Return [x, y] of the center of cell containing provided text 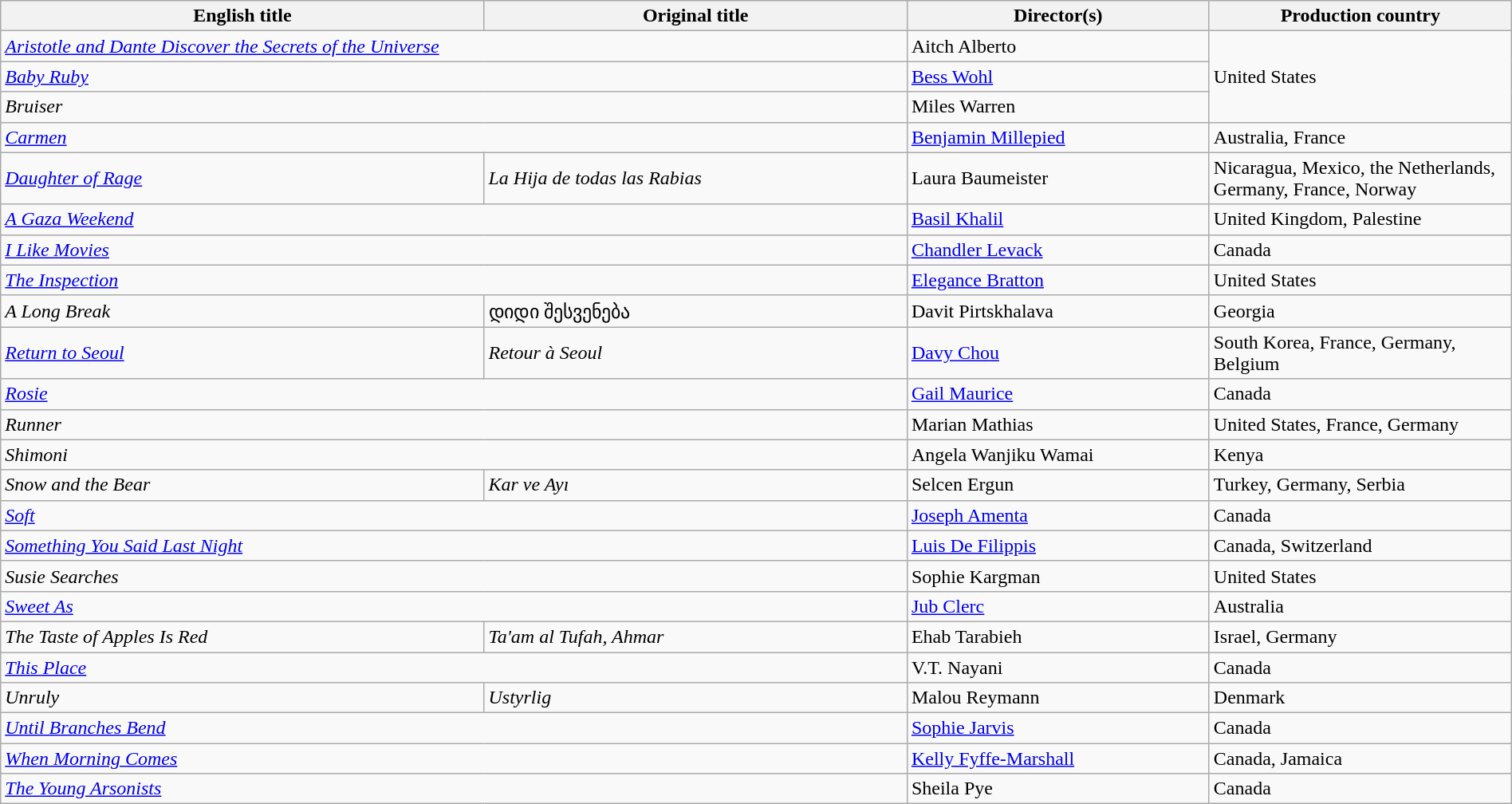
Shimoni [455, 455]
Laura Baumeister [1057, 179]
This Place [455, 668]
Rosie [455, 394]
I Like Movies [455, 250]
Aristotle and Dante Discover the Secrets of the Universe [455, 46]
Sweet As [455, 606]
Runner [455, 424]
Return to Seoul [242, 353]
Something You Said Last Night [455, 546]
V.T. Nayani [1057, 668]
Bruiser [455, 107]
დიდი შესვენება [695, 311]
Canada, Switzerland [1360, 546]
Miles Warren [1057, 107]
Luis De Filippis [1057, 546]
Retour à Seoul [695, 353]
Kar ve Ayı [695, 485]
Basil Khalil [1057, 219]
Elegance Bratton [1057, 280]
Original title [695, 16]
When Morning Comes [455, 759]
Ustyrlig [695, 698]
Australia [1360, 606]
Soft [455, 515]
Turkey, Germany, Serbia [1360, 485]
English title [242, 16]
La Hija de todas las Rabias [695, 179]
Bess Wohl [1057, 77]
United States, France, Germany [1360, 424]
Until Branches Bend [455, 728]
Angela Wanjiku Wamai [1057, 455]
Daughter of Rage [242, 179]
Canada, Jamaica [1360, 759]
Kenya [1360, 455]
South Korea, France, Germany, Belgium [1360, 353]
Georgia [1360, 311]
Malou Reymann [1057, 698]
Director(s) [1057, 16]
The Taste of Apples Is Red [242, 636]
Jub Clerc [1057, 606]
Production country [1360, 16]
Susie Searches [455, 576]
Aitch Alberto [1057, 46]
Ta'am al Tufah, Ahmar [695, 636]
Denmark [1360, 698]
A Gaza Weekend [455, 219]
Carmen [455, 137]
Gail Maurice [1057, 394]
Benjamin Millepied [1057, 137]
Selcen Ergun [1057, 485]
Snow and the Bear [242, 485]
Chandler Levack [1057, 250]
A Long Break [242, 311]
Israel, Germany [1360, 636]
Marian Mathias [1057, 424]
Davit Pirtskhalava [1057, 311]
The Inspection [455, 280]
Nicaragua, Mexico, the Netherlands, Germany, France, Norway [1360, 179]
Davy Chou [1057, 353]
Unruly [242, 698]
United Kingdom, Palestine [1360, 219]
The Young Arsonists [455, 789]
Sheila Pye [1057, 789]
Joseph Amenta [1057, 515]
Baby Ruby [455, 77]
Sophie Jarvis [1057, 728]
Ehab Tarabieh [1057, 636]
Kelly Fyffe-Marshall [1057, 759]
Australia, France [1360, 137]
Sophie Kargman [1057, 576]
